Extract the [X, Y] coordinate from the center of the cell holding the provided text.  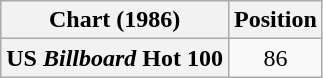
Chart (1986) [115, 20]
86 [276, 58]
Position [276, 20]
US Billboard Hot 100 [115, 58]
